Scan for the cell matching the given text and deliver its (x, y) coordinate at center. 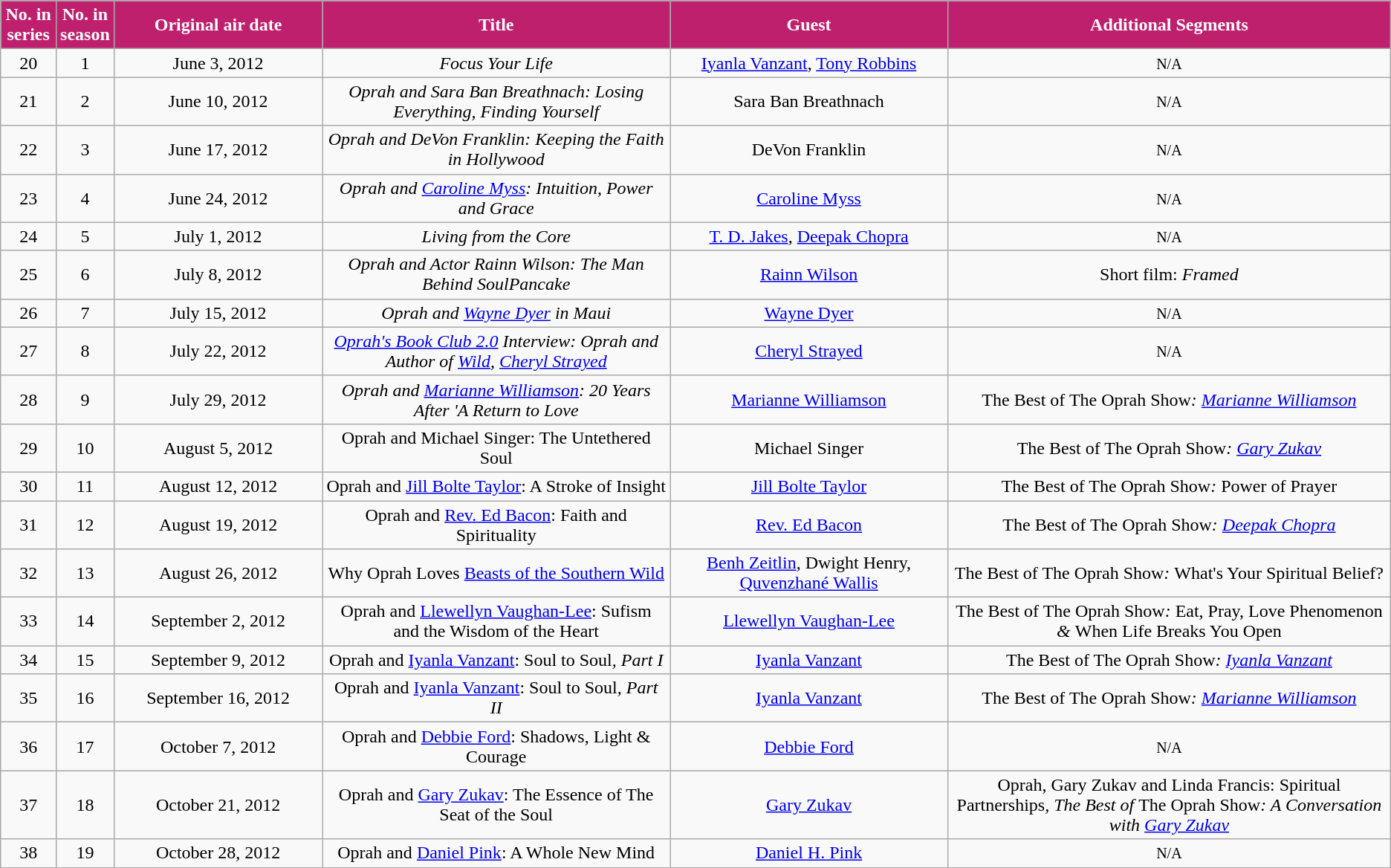
6 (85, 275)
Oprah and DeVon Franklin: Keeping the Faith in Hollywood (496, 150)
20 (28, 63)
October 28, 2012 (218, 853)
27 (28, 351)
Rev. Ed Bacon (809, 525)
Oprah, Gary Zukav and Linda Francis: Spiritual Partnerships, The Best of The Oprah Show: A Conversation with Gary Zukav (1170, 805)
13 (85, 574)
T. D. Jakes, Deepak Chopra (809, 236)
37 (28, 805)
7 (85, 313)
September 16, 2012 (218, 699)
5 (85, 236)
Oprah and Llewellyn Vaughan-Lee: Sufism and the Wisdom of the Heart (496, 621)
Oprah and Marianne Williamson: 20 Years After 'A Return to Love (496, 400)
35 (28, 699)
July 1, 2012 (218, 236)
Benh Zeitlin, Dwight Henry, Quvenzhané Wallis (809, 574)
11 (85, 486)
29 (28, 447)
1 (85, 63)
Oprah and Iyanla Vanzant: Soul to Soul, Part I (496, 660)
36 (28, 746)
Original air date (218, 25)
Oprah and Gary Zukav: The Essence of The Seat of the Soul (496, 805)
August 19, 2012 (218, 525)
9 (85, 400)
Guest (809, 25)
Iyanla Vanzant, Tony Robbins (809, 63)
Why Oprah Loves Beasts of the Southern Wild (496, 574)
Oprah and Iyanla Vanzant: Soul to Soul, Part II (496, 699)
32 (28, 574)
Oprah and Sara Ban Breathnach: Losing Everything, Finding Yourself (496, 101)
Cheryl Strayed (809, 351)
Oprah and Michael Singer: The Untethered Soul (496, 447)
30 (28, 486)
No. inseason (85, 25)
10 (85, 447)
October 21, 2012 (218, 805)
23 (28, 198)
8 (85, 351)
August 26, 2012 (218, 574)
June 24, 2012 (218, 198)
4 (85, 198)
Caroline Myss (809, 198)
Additional Segments (1170, 25)
16 (85, 699)
38 (28, 853)
15 (85, 660)
The Best of The Oprah Show: What's Your Spiritual Belief? (1170, 574)
July 22, 2012 (218, 351)
3 (85, 150)
31 (28, 525)
Living from the Core (496, 236)
Oprah and Daniel Pink: A Whole New Mind (496, 853)
The Best of The Oprah Show: Iyanla Vanzant (1170, 660)
Oprah's Book Club 2.0 Interview: Oprah and Author of Wild, Cheryl Strayed (496, 351)
September 9, 2012 (218, 660)
Rainn Wilson (809, 275)
28 (28, 400)
2 (85, 101)
Oprah and Jill Bolte Taylor: A Stroke of Insight (496, 486)
August 5, 2012 (218, 447)
19 (85, 853)
Oprah and Debbie Ford: Shadows, Light & Courage (496, 746)
August 12, 2012 (218, 486)
No. inseries (28, 25)
June 17, 2012 (218, 150)
DeVon Franklin (809, 150)
24 (28, 236)
Oprah and Rev. Ed Bacon: Faith and Spirituality (496, 525)
July 15, 2012 (218, 313)
Marianne Williamson (809, 400)
26 (28, 313)
June 3, 2012 (218, 63)
Debbie Ford (809, 746)
Jill Bolte Taylor (809, 486)
The Best of The Oprah Show: Power of Prayer (1170, 486)
Daniel H. Pink (809, 853)
The Best of The Oprah Show: Eat, Pray, Love Phenomenon & When Life Breaks You Open (1170, 621)
Gary Zukav (809, 805)
The Best of The Oprah Show: Deepak Chopra (1170, 525)
14 (85, 621)
Llewellyn Vaughan-Lee (809, 621)
18 (85, 805)
June 10, 2012 (218, 101)
22 (28, 150)
Title (496, 25)
Sara Ban Breathnach (809, 101)
17 (85, 746)
34 (28, 660)
Short film: Framed (1170, 275)
12 (85, 525)
33 (28, 621)
25 (28, 275)
July 29, 2012 (218, 400)
Oprah and Wayne Dyer in Maui (496, 313)
Oprah and Actor Rainn Wilson: The Man Behind SoulPancake (496, 275)
Wayne Dyer (809, 313)
Oprah and Caroline Myss: Intuition, Power and Grace (496, 198)
21 (28, 101)
October 7, 2012 (218, 746)
The Best of The Oprah Show: Gary Zukav (1170, 447)
September 2, 2012 (218, 621)
Focus Your Life (496, 63)
July 8, 2012 (218, 275)
Michael Singer (809, 447)
